Detect which cell encompasses the target text, then output its [x, y] center coordinate. 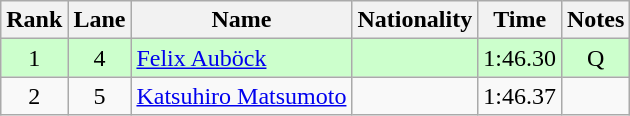
Notes [595, 20]
1:46.30 [520, 58]
1:46.37 [520, 96]
Time [520, 20]
Rank [34, 20]
4 [100, 58]
Name [242, 20]
Katsuhiro Matsumoto [242, 96]
1 [34, 58]
Nationality [415, 20]
2 [34, 96]
Lane [100, 20]
5 [100, 96]
Q [595, 58]
Felix Auböck [242, 58]
